Extract the [X, Y] coordinate from the center of the cell holding the provided text.  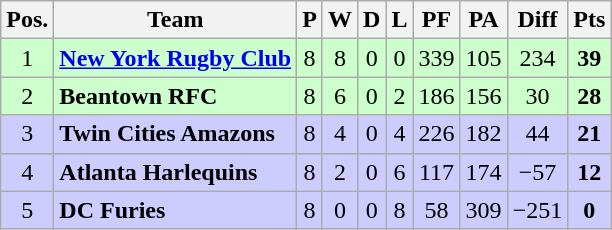
Twin Cities Amazons [176, 134]
P [310, 20]
309 [484, 210]
DC Furies [176, 210]
PA [484, 20]
Atlanta Harlequins [176, 172]
1 [28, 58]
L [400, 20]
Beantown RFC [176, 96]
12 [590, 172]
Team [176, 20]
21 [590, 134]
339 [436, 58]
PF [436, 20]
39 [590, 58]
182 [484, 134]
D [371, 20]
156 [484, 96]
44 [538, 134]
Pos. [28, 20]
226 [436, 134]
117 [436, 172]
−57 [538, 172]
5 [28, 210]
W [340, 20]
58 [436, 210]
Pts [590, 20]
174 [484, 172]
30 [538, 96]
Diff [538, 20]
105 [484, 58]
3 [28, 134]
186 [436, 96]
New York Rugby Club [176, 58]
28 [590, 96]
234 [538, 58]
−251 [538, 210]
